Extract the (X, Y) coordinate from the center of the cell holding the provided text.  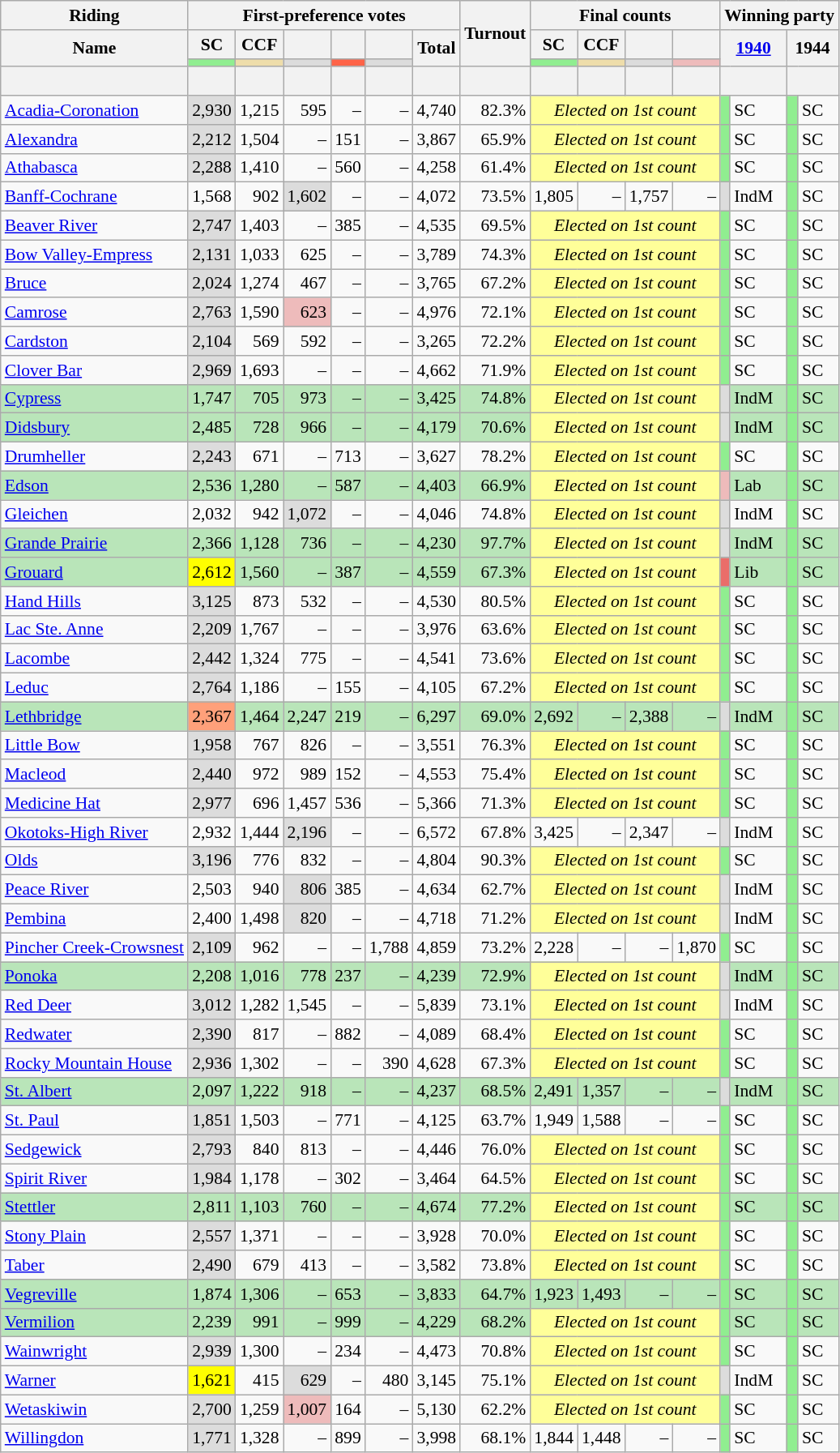
2,109 (212, 947)
1,844 (554, 1438)
623 (308, 313)
653 (348, 1294)
4,662 (436, 370)
2,196 (308, 832)
918 (308, 1092)
1,560 (259, 572)
1940 (753, 49)
1,448 (601, 1438)
Macleod (94, 775)
70.0% (495, 1237)
2,930 (212, 110)
61.4% (495, 168)
1,949 (554, 1121)
1,545 (308, 1006)
St. Paul (94, 1121)
1,306 (259, 1294)
1,103 (259, 1207)
2,491 (554, 1092)
767 (259, 746)
2,228 (554, 947)
Stettler (94, 1207)
962 (259, 947)
5,366 (436, 803)
480 (389, 1381)
840 (259, 1150)
6,297 (436, 716)
569 (259, 341)
1,274 (259, 284)
1,767 (259, 630)
902 (259, 197)
1,222 (259, 1092)
Warner (94, 1381)
1,280 (259, 485)
76.3% (495, 746)
72.2% (495, 341)
826 (308, 746)
First-preference votes (324, 15)
1,016 (259, 977)
2,024 (212, 284)
2,557 (212, 1237)
Sedgewick (94, 1150)
65.9% (495, 139)
73.1% (495, 1006)
2,288 (212, 168)
2,747 (212, 226)
Camrose (94, 313)
Lib (758, 572)
966 (308, 428)
3,867 (436, 139)
390 (389, 1063)
413 (308, 1265)
775 (308, 659)
Okotoks-High River (94, 832)
Pembina (94, 919)
899 (348, 1438)
2,388 (650, 716)
536 (348, 803)
2,442 (212, 659)
820 (308, 919)
5,839 (436, 1006)
3,145 (436, 1381)
587 (348, 485)
78.2% (495, 457)
1,324 (259, 659)
1,568 (212, 197)
3,196 (212, 861)
Peace River (94, 890)
4,403 (436, 485)
3,789 (436, 254)
69.5% (495, 226)
73.6% (495, 659)
68.1% (495, 1438)
2,939 (212, 1352)
1,357 (601, 1092)
940 (259, 890)
2,692 (554, 716)
4,976 (436, 313)
Cardston (94, 341)
72.1% (495, 313)
4,446 (436, 1150)
1,259 (259, 1409)
2,367 (212, 716)
Taber (94, 1265)
1,874 (212, 1294)
Alexandra (94, 139)
Rocky Mountain House (94, 1063)
Stony Plain (94, 1237)
Beaver River (94, 226)
2,485 (212, 428)
3,765 (436, 284)
1,457 (308, 803)
595 (308, 110)
776 (259, 861)
1,693 (259, 370)
71.9% (495, 370)
705 (259, 399)
Acadia-Coronation (94, 110)
155 (348, 688)
Bruce (94, 284)
1,444 (259, 832)
415 (259, 1381)
Pincher Creek-Crowsnest (94, 947)
Little Bow (94, 746)
4,530 (436, 601)
2,212 (212, 139)
2,131 (212, 254)
1,128 (259, 544)
Athabasca (94, 168)
3,582 (436, 1265)
2,097 (212, 1092)
1,302 (259, 1063)
152 (348, 775)
4,740 (436, 110)
Ponoka (94, 977)
4,628 (436, 1063)
Drumheller (94, 457)
1,403 (259, 226)
77.2% (495, 1207)
713 (348, 457)
219 (348, 716)
Vermilion (94, 1323)
Final counts (625, 15)
1,602 (308, 197)
806 (308, 890)
74.3% (495, 254)
882 (348, 1034)
Leduc (94, 688)
3,125 (212, 601)
3,833 (436, 1294)
2,764 (212, 688)
71.2% (495, 919)
Vegreville (94, 1294)
64.7% (495, 1294)
1,007 (308, 1409)
1,851 (212, 1121)
4,237 (436, 1092)
1,410 (259, 168)
4,804 (436, 861)
1,771 (212, 1438)
1,984 (212, 1178)
Total (436, 49)
3,012 (212, 1006)
1,371 (259, 1237)
67.8% (495, 832)
68.2% (495, 1323)
1,282 (259, 1006)
942 (259, 515)
2,936 (212, 1063)
1,186 (259, 688)
68.4% (495, 1034)
Didsbury (94, 428)
1,757 (650, 197)
592 (308, 341)
4,634 (436, 890)
625 (308, 254)
2,811 (212, 1207)
1,590 (259, 313)
63.7% (495, 1121)
1,300 (259, 1352)
73.8% (495, 1265)
3,627 (436, 457)
72.9% (495, 977)
Medicine Hat (94, 803)
4,125 (436, 1121)
73.5% (495, 197)
972 (259, 775)
62.2% (495, 1409)
4,541 (436, 659)
4,229 (436, 1323)
62.7% (495, 890)
Red Deer (94, 1006)
2,700 (212, 1409)
873 (259, 601)
1944 (812, 49)
4,473 (436, 1352)
80.5% (495, 601)
Bow Valley-Empress (94, 254)
2,347 (650, 832)
Willingdon (94, 1438)
2,490 (212, 1265)
3,998 (436, 1438)
1,464 (259, 716)
1,747 (212, 399)
4,718 (436, 919)
234 (348, 1352)
2,503 (212, 890)
Gleichen (94, 515)
Lac Ste. Anne (94, 630)
71.3% (495, 803)
4,179 (436, 428)
1,328 (259, 1438)
2,536 (212, 485)
2,400 (212, 919)
63.6% (495, 630)
97.7% (495, 544)
68.5% (495, 1092)
1,805 (554, 197)
76.0% (495, 1150)
813 (308, 1150)
302 (348, 1178)
3,928 (436, 1237)
1,503 (259, 1121)
973 (308, 399)
2,104 (212, 341)
817 (259, 1034)
2,208 (212, 977)
532 (308, 601)
Grouard (94, 572)
999 (348, 1323)
671 (259, 457)
3,265 (436, 341)
2,793 (212, 1150)
2,440 (212, 775)
2,977 (212, 803)
560 (348, 168)
Lacombe (94, 659)
73.2% (495, 947)
6,572 (436, 832)
Redwater (94, 1034)
4,674 (436, 1207)
2,247 (308, 716)
1,498 (259, 919)
75.4% (495, 775)
760 (308, 1207)
4,239 (436, 977)
Name (94, 49)
66.9% (495, 485)
Grande Prairie (94, 544)
2,243 (212, 457)
237 (348, 977)
2,932 (212, 832)
2,366 (212, 544)
Hand Hills (94, 601)
69.0% (495, 716)
832 (308, 861)
Banff-Cochrane (94, 197)
1,588 (601, 1121)
75.1% (495, 1381)
2,390 (212, 1034)
2,969 (212, 370)
989 (308, 775)
4,105 (436, 688)
Lethbridge (94, 716)
1,215 (259, 110)
64.5% (495, 1178)
1,072 (308, 515)
5,130 (436, 1409)
164 (348, 1409)
1,870 (697, 947)
1,493 (601, 1294)
2,239 (212, 1323)
82.3% (495, 110)
Lab (758, 485)
Spirit River (94, 1178)
Edson (94, 485)
4,553 (436, 775)
4,535 (436, 226)
1,621 (212, 1381)
Riding (94, 15)
629 (308, 1381)
3,551 (436, 746)
467 (308, 284)
Olds (94, 861)
771 (348, 1121)
4,089 (436, 1034)
3,976 (436, 630)
2,209 (212, 630)
Wainwright (94, 1352)
736 (308, 544)
Cypress (94, 399)
90.3% (495, 861)
2,763 (212, 313)
4,046 (436, 515)
778 (308, 977)
4,230 (436, 544)
4,859 (436, 947)
Winning party (779, 15)
Turnout (495, 34)
696 (259, 803)
1,178 (259, 1178)
3,464 (436, 1178)
728 (259, 428)
4,072 (436, 197)
387 (348, 572)
70.8% (495, 1352)
1,033 (259, 254)
70.6% (495, 428)
151 (348, 139)
4,559 (436, 572)
2,032 (212, 515)
1,504 (259, 139)
2,612 (212, 572)
1,958 (212, 746)
991 (259, 1323)
679 (259, 1265)
1,923 (554, 1294)
1,788 (389, 947)
St. Albert (94, 1092)
Wetaskiwin (94, 1409)
Clover Bar (94, 370)
4,258 (436, 168)
